Identify which cell holds the provided text, then report its (x, y) central coordinate. 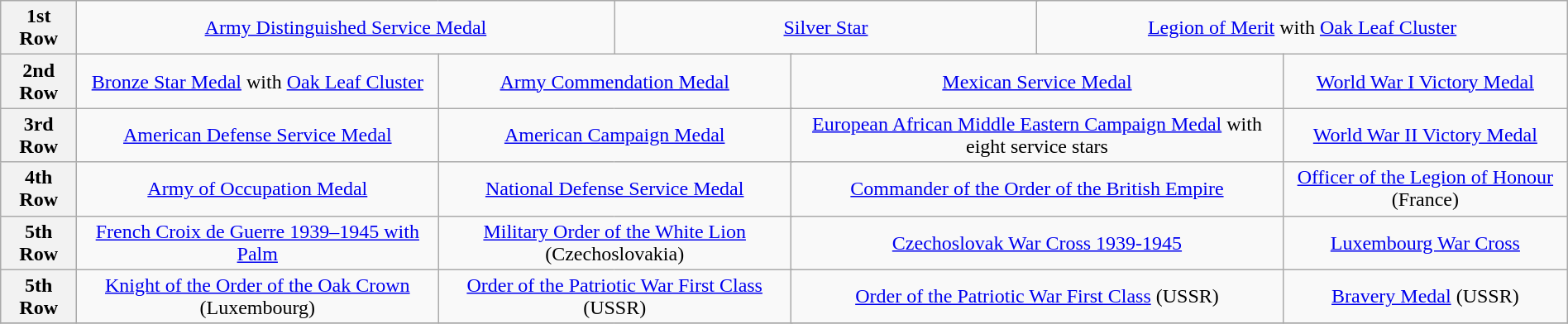
Commander of the Order of the British Empire (1037, 188)
World War II Victory Medal (1425, 136)
Mexican Service Medal (1037, 81)
American Campaign Medal (615, 136)
4th Row (39, 188)
2nd Row (39, 81)
American Defense Service Medal (258, 136)
Czechoslovak War Cross 1939-1945 (1037, 243)
Army of Occupation Medal (258, 188)
Luxembourg War Cross (1425, 243)
Army Commendation Medal (615, 81)
Bravery Medal (USSR) (1425, 296)
Officer of the Legion of Honour (France) (1425, 188)
Silver Star (825, 28)
National Defense Service Medal (615, 188)
Bronze Star Medal with Oak Leaf Cluster (258, 81)
Military Order of the White Lion (Czechoslovakia) (615, 243)
European African Middle Eastern Campaign Medal with eight service stars (1037, 136)
3rd Row (39, 136)
World War I Victory Medal (1425, 81)
1st Row (39, 28)
Knight of the Order of the Oak Crown (Luxembourg) (258, 296)
French Croix de Guerre 1939–1945 with Palm (258, 243)
Army Distinguished Service Medal (346, 28)
Legion of Merit with Oak Leaf Cluster (1302, 28)
